Search for the cell housing the specified text and yield its (X, Y) center coordinate. 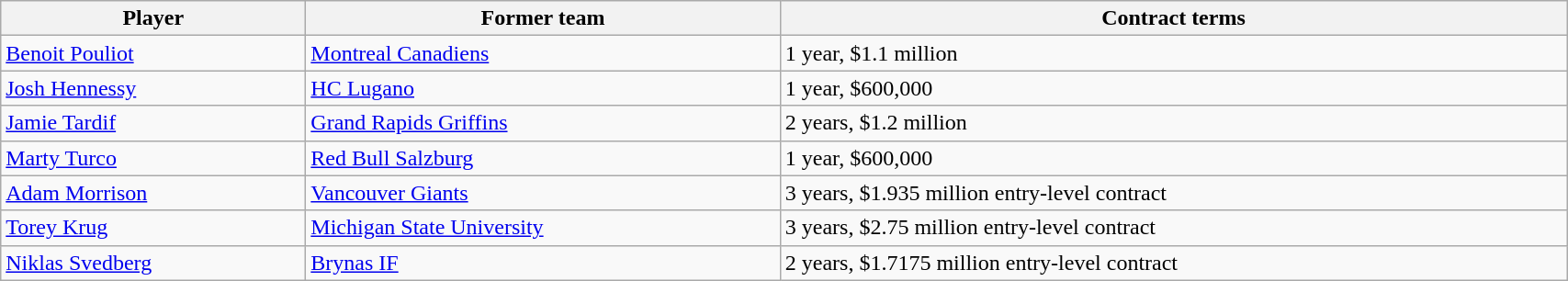
3 years, $2.75 million entry-level contract (1173, 228)
Josh Hennessy (153, 88)
Former team (543, 18)
Marty Turco (153, 158)
Montreal Canadiens (543, 53)
Michigan State University (543, 228)
Player (153, 18)
Niklas Svedberg (153, 263)
Red Bull Salzburg (543, 158)
Jamie Tardif (153, 123)
2 years, $1.2 million (1173, 123)
Contract terms (1173, 18)
Benoit Pouliot (153, 53)
HC Lugano (543, 88)
1 year, $1.1 million (1173, 53)
2 years, $1.7175 million entry-level contract (1173, 263)
Brynas IF (543, 263)
Vancouver Giants (543, 193)
Grand Rapids Griffins (543, 123)
3 years, $1.935 million entry-level contract (1173, 193)
Torey Krug (153, 228)
Adam Morrison (153, 193)
